Scan for the cell matching the given text and deliver its [x, y] coordinate at center. 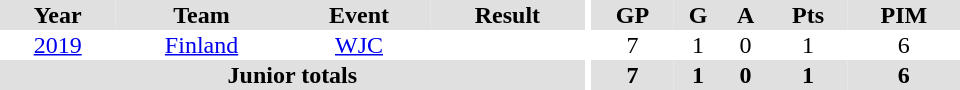
Event [359, 15]
Year [58, 15]
Junior totals [292, 75]
2019 [58, 45]
Finland [202, 45]
PIM [904, 15]
A [746, 15]
GP [632, 15]
Team [202, 15]
Result [507, 15]
WJC [359, 45]
Pts [808, 15]
G [698, 15]
